Provide the [x, y] coordinate of the cell's center where the given text is located.  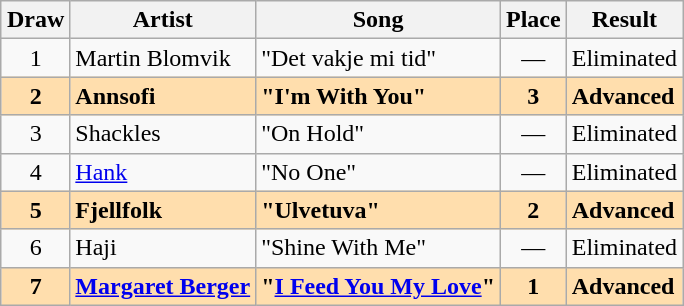
Annsofi [163, 96]
"Shine With Me" [378, 248]
Result [624, 20]
Fjellfolk [163, 210]
"I Feed You My Love" [378, 286]
Place [534, 20]
Song [378, 20]
5 [35, 210]
"Ulvetuva" [378, 210]
Hank [163, 172]
Shackles [163, 134]
"I'm With You" [378, 96]
7 [35, 286]
Martin Blomvik [163, 58]
4 [35, 172]
Artist [163, 20]
"No One" [378, 172]
Draw [35, 20]
"Det vakje mi tid" [378, 58]
Haji [163, 248]
Margaret Berger [163, 286]
6 [35, 248]
"On Hold" [378, 134]
